Search for the cell housing the specified text and yield its [X, Y] center coordinate. 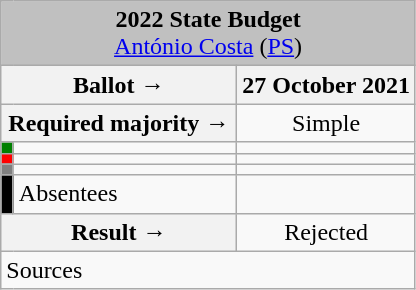
Sources [208, 270]
Simple [326, 123]
Rejected [326, 232]
Result → [119, 232]
Required majority → [119, 123]
27 October 2021 [326, 85]
Ballot → [119, 85]
Absentees [125, 194]
2022 State BudgetAntónio Costa (PS) [208, 34]
